Search for the cell housing the specified text and yield its (X, Y) center coordinate. 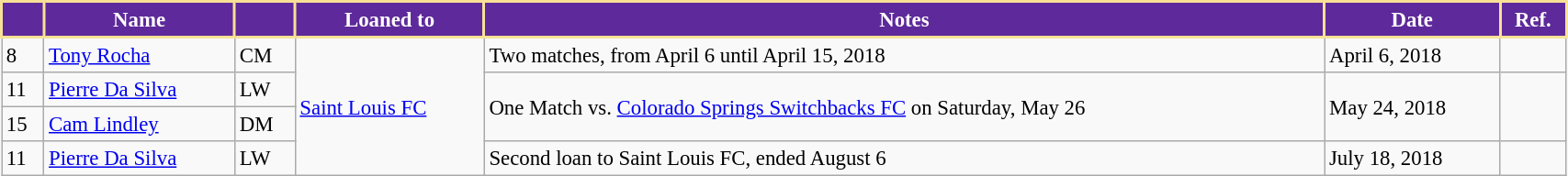
Notes (904, 20)
15 (23, 125)
April 6, 2018 (1413, 55)
Saint Louis FC (389, 106)
8 (23, 55)
One Match vs. Colorado Springs Switchbacks FC on Saturday, May 26 (904, 106)
Two matches, from April 6 until April 15, 2018 (904, 55)
Tony Rocha (140, 55)
CM (265, 55)
May 24, 2018 (1413, 106)
Second loan to Saint Louis FC, ended August 6 (904, 159)
Date (1413, 20)
Name (140, 20)
Ref. (1533, 20)
July 18, 2018 (1413, 159)
DM (265, 125)
Cam Lindley (140, 125)
Loaned to (389, 20)
